Find where the given text appears and provide that cell's center as (X, Y) coordinate. 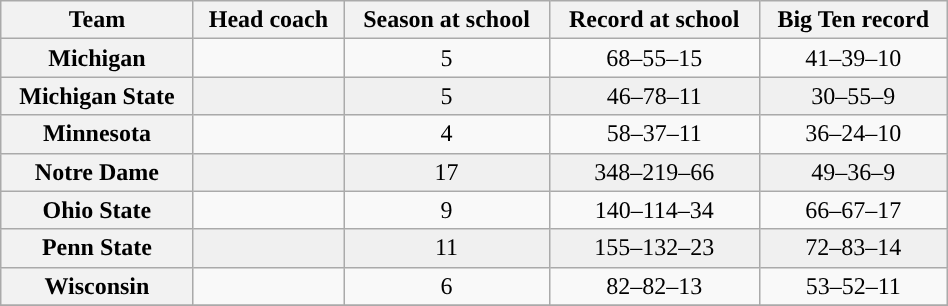
Ohio State (97, 210)
Penn State (97, 248)
17 (446, 172)
53–52–11 (853, 286)
Michigan State (97, 96)
11 (446, 248)
36–24–10 (853, 134)
30–55–9 (853, 96)
6 (446, 286)
72–83–14 (853, 248)
Team (97, 20)
41–39–10 (853, 58)
49–36–9 (853, 172)
140–114–34 (654, 210)
Head coach (268, 20)
155–132–23 (654, 248)
Michigan (97, 58)
66–67–17 (853, 210)
4 (446, 134)
Notre Dame (97, 172)
82–82–13 (654, 286)
Season at school (446, 20)
Record at school (654, 20)
Big Ten record (853, 20)
9 (446, 210)
Wisconsin (97, 286)
68–55–15 (654, 58)
348–219–66 (654, 172)
46–78–11 (654, 96)
Minnesota (97, 134)
58–37–11 (654, 134)
